Output the (X, Y) coordinate of the center of the cell containing the given text.  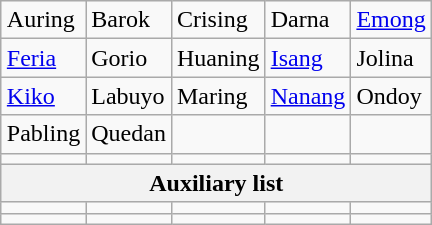
Maring (218, 96)
Ondoy (391, 96)
Jolina (391, 58)
Auring (43, 20)
Darna (308, 20)
Barok (129, 20)
Auxiliary list (216, 183)
Quedan (129, 134)
Isang (308, 58)
Kiko (43, 96)
Labuyo (129, 96)
Huaning (218, 58)
Feria (43, 58)
Emong (391, 20)
Pabling (43, 134)
Gorio (129, 58)
Nanang (308, 96)
Crising (218, 20)
